Locate the cell with the specified text and output its (X, Y) center coordinate. 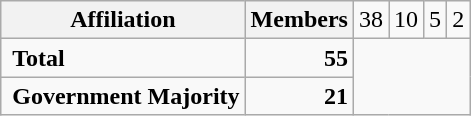
21 (299, 96)
Members (299, 20)
Total (123, 58)
10 (406, 20)
38 (370, 20)
55 (299, 58)
Affiliation (123, 20)
5 (436, 20)
Government Majority (123, 96)
2 (458, 20)
